Determine the [x, y] coordinate at the center of the cell enclosing the given text.  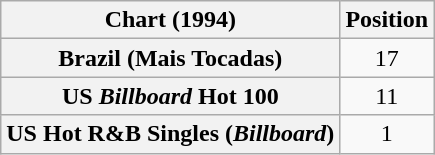
1 [387, 134]
Brazil (Mais Tocadas) [170, 58]
Chart (1994) [170, 20]
11 [387, 96]
US Hot R&B Singles (Billboard) [170, 134]
17 [387, 58]
Position [387, 20]
US Billboard Hot 100 [170, 96]
